Return [X, Y] of the center of cell containing provided text 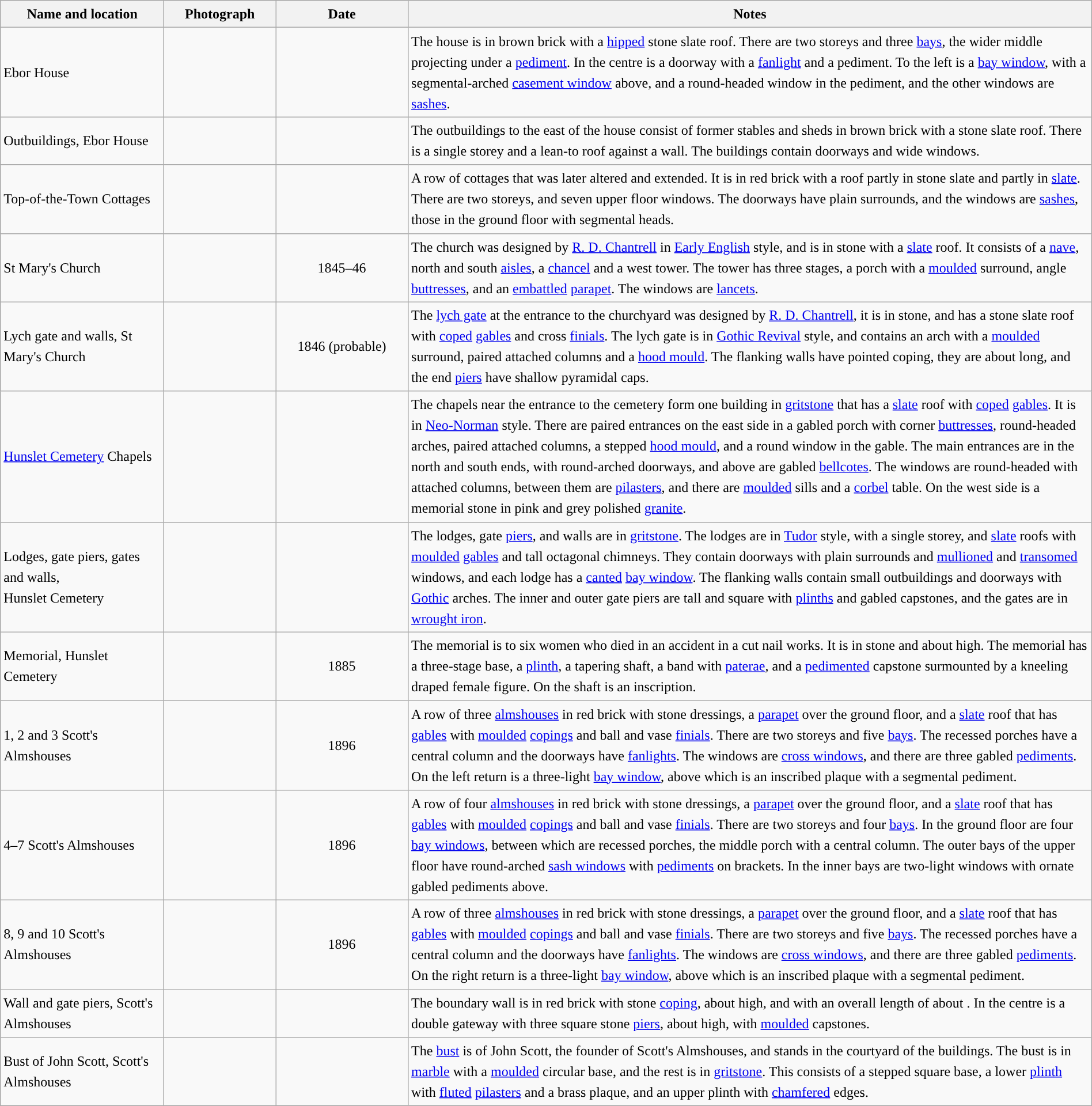
Name and location [82, 14]
Memorial, Hunslet Cemetery [82, 666]
Hunslet Cemetery Chapels [82, 456]
Top-of-the-Town Cottages [82, 199]
4–7 Scott's Almshouses [82, 844]
Notes [750, 14]
Lodges, gate piers, gates and walls,Hunslet Cemetery [82, 577]
Date [342, 14]
St Mary's Church [82, 267]
1885 [342, 666]
Lych gate and walls, St Mary's Church [82, 347]
Ebor House [82, 73]
1, 2 and 3 Scott's Almshouses [82, 745]
Wall and gate piers, Scott's Almshouses [82, 1014]
Photograph [220, 14]
1845–46 [342, 267]
1846 (probable) [342, 347]
Bust of John Scott, Scott's Almshouses [82, 1071]
8, 9 and 10 Scott's Almshouses [82, 945]
Outbuildings, Ebor House [82, 141]
